Search for the cell housing the specified text and yield its [x, y] center coordinate. 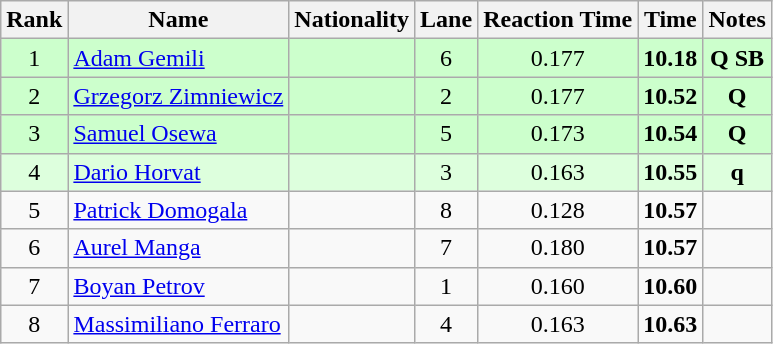
0.160 [558, 286]
0.128 [558, 210]
Adam Gemili [178, 58]
10.60 [670, 286]
10.52 [670, 96]
Aurel Manga [178, 248]
Dario Horvat [178, 172]
Notes [737, 20]
10.55 [670, 172]
Lane [446, 20]
Boyan Petrov [178, 286]
Reaction Time [558, 20]
Rank [34, 20]
Q SB [737, 58]
10.63 [670, 324]
Name [178, 20]
Time [670, 20]
Grzegorz Zimniewicz [178, 96]
Massimiliano Ferraro [178, 324]
0.173 [558, 134]
0.180 [558, 248]
10.54 [670, 134]
Nationality [352, 20]
q [737, 172]
Samuel Osewa [178, 134]
10.18 [670, 58]
Patrick Domogala [178, 210]
